Extract the (x, y) coordinate from the center of the cell holding the provided text.  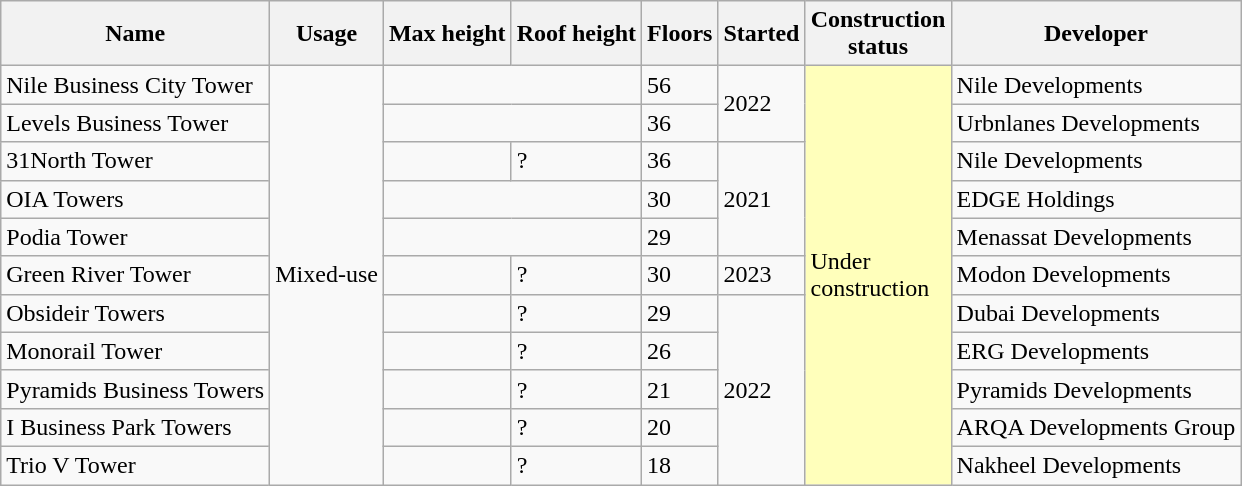
2021 (762, 199)
20 (680, 427)
Urbnlanes Developments (1096, 123)
31North Tower (136, 161)
Roof height (576, 34)
Name (136, 34)
Floors (680, 34)
Monorail Tower (136, 351)
Developer (1096, 34)
2023 (762, 275)
Dubai Developments (1096, 313)
Levels Business Tower (136, 123)
Pyramids Business Towers (136, 389)
Nile Business City Tower (136, 85)
56 (680, 85)
ARQA Developments Group (1096, 427)
18 (680, 465)
Pyramids Developments (1096, 389)
21 (680, 389)
Modon Developments (1096, 275)
Menassat Developments (1096, 237)
Under construction (878, 276)
Max height (447, 34)
Started (762, 34)
I Business Park Towers (136, 427)
26 (680, 351)
ERG Developments (1096, 351)
Green River Tower (136, 275)
Mixed-use (327, 276)
Nakheel Developments (1096, 465)
Obsideir Towers (136, 313)
EDGE Holdings (1096, 199)
OIA Towers (136, 199)
Usage (327, 34)
Podia Tower (136, 237)
Trio V Tower (136, 465)
Construction status (878, 34)
